Detect which cell encompasses the target text, then output its (X, Y) center coordinate. 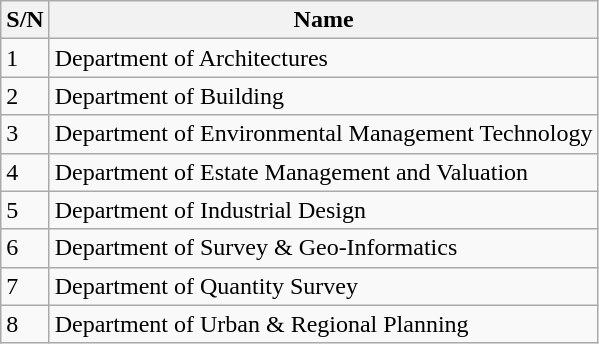
Department of Industrial Design (324, 210)
Department of Survey & Geo-Informatics (324, 248)
Department of Estate Management and Valuation (324, 172)
S/N (25, 20)
Department of Building (324, 96)
2 (25, 96)
5 (25, 210)
7 (25, 286)
Name (324, 20)
4 (25, 172)
1 (25, 58)
3 (25, 134)
Department of Quantity Survey (324, 286)
Department of Urban & Regional Planning (324, 324)
Department of Environmental Management Technology (324, 134)
8 (25, 324)
6 (25, 248)
Department of Architectures (324, 58)
